Determine the (x, y) coordinate at the center of the cell enclosing the given text.  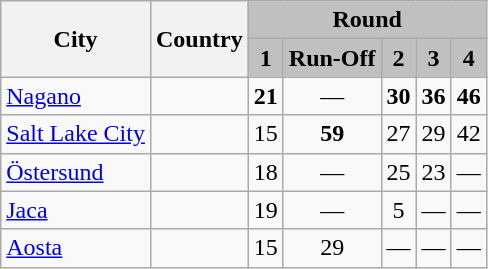
Nagano (76, 96)
30 (398, 96)
25 (398, 172)
Round (367, 20)
Jaca (76, 210)
21 (266, 96)
City (76, 39)
Run-Off (332, 58)
5 (398, 210)
Aosta (76, 248)
2 (398, 58)
23 (434, 172)
3 (434, 58)
36 (434, 96)
Country (199, 39)
46 (468, 96)
Östersund (76, 172)
18 (266, 172)
19 (266, 210)
42 (468, 134)
4 (468, 58)
Salt Lake City (76, 134)
1 (266, 58)
27 (398, 134)
59 (332, 134)
